For the text-containing cell, return its midpoint in [x, y] coordinate format. 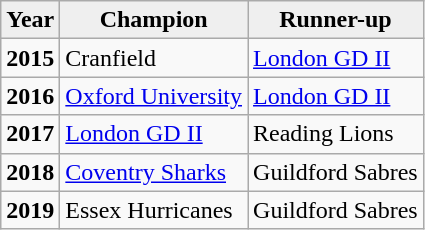
2018 [30, 172]
2015 [30, 58]
Oxford University [154, 96]
2016 [30, 96]
2017 [30, 134]
Runner-up [336, 20]
2019 [30, 210]
Coventry Sharks [154, 172]
Champion [154, 20]
Year [30, 20]
Cranfield [154, 58]
Reading Lions [336, 134]
Essex Hurricanes [154, 210]
